Find where the given text appears and provide that cell's center as [x, y] coordinate. 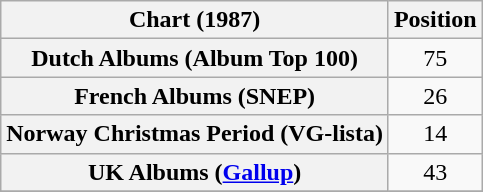
French Albums (SNEP) [195, 96]
75 [435, 58]
26 [435, 96]
14 [435, 134]
Chart (1987) [195, 20]
Dutch Albums (Album Top 100) [195, 58]
UK Albums (Gallup) [195, 172]
43 [435, 172]
Norway Christmas Period (VG-lista) [195, 134]
Position [435, 20]
